Output the [X, Y] coordinate of the center of the cell containing the given text.  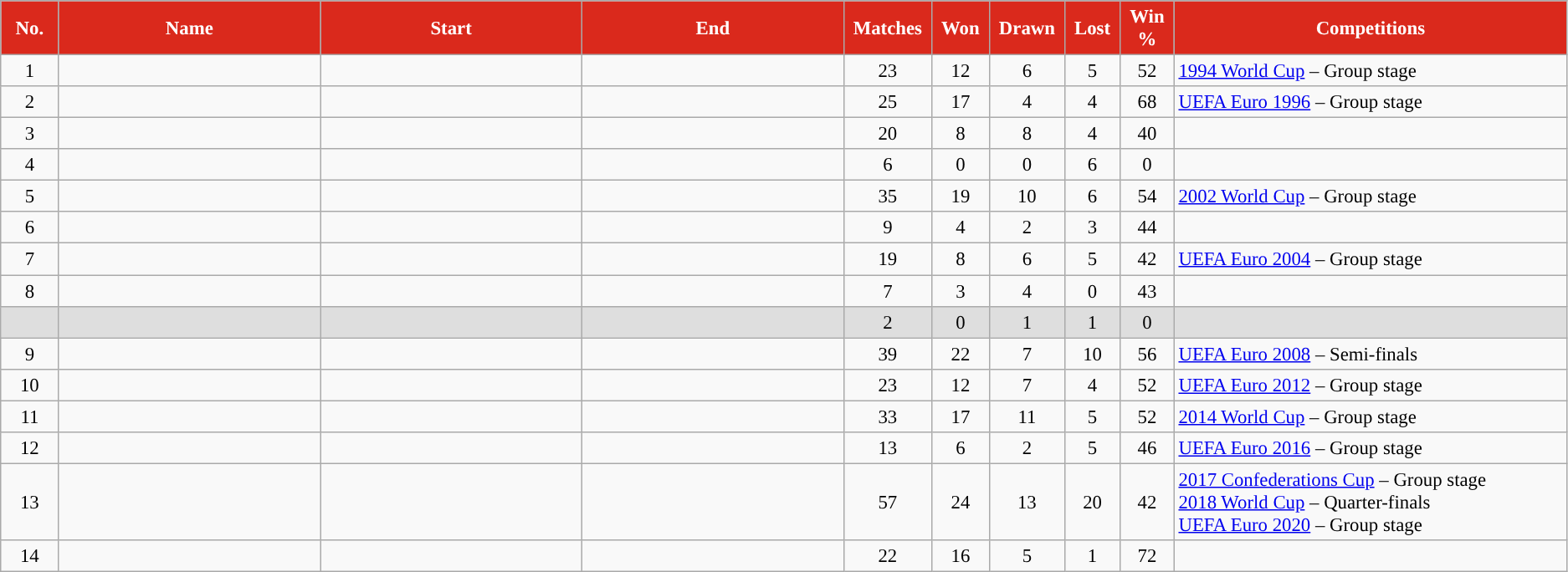
44 [1148, 228]
40 [1148, 134]
2017 Confederations Cup – Group stage2018 World Cup – Quarter-finalsUEFA Euro 2020 – Group stage [1371, 502]
72 [1148, 556]
Drawn [1027, 28]
2002 World Cup – Group stage [1371, 197]
Win % [1148, 28]
Lost [1092, 28]
Name [189, 28]
54 [1148, 197]
43 [1148, 291]
UEFA Euro 2008 – Semi-finals [1371, 354]
68 [1148, 102]
Start [452, 28]
16 [961, 556]
UEFA Euro 2004 – Group stage [1371, 259]
56 [1148, 354]
Won [961, 28]
UEFA Euro 1996 – Group stage [1371, 102]
14 [30, 556]
Matches [887, 28]
46 [1148, 448]
39 [887, 354]
UEFA Euro 2012 – Group stage [1371, 385]
2014 World Cup – Group stage [1371, 416]
33 [887, 416]
UEFA Euro 2016 – Group stage [1371, 448]
57 [887, 502]
1994 World Cup – Group stage [1371, 71]
Competitions [1371, 28]
No. [30, 28]
25 [887, 102]
24 [961, 502]
End [713, 28]
35 [887, 197]
